Find where the given text appears and provide that cell's center as [X, Y] coordinate. 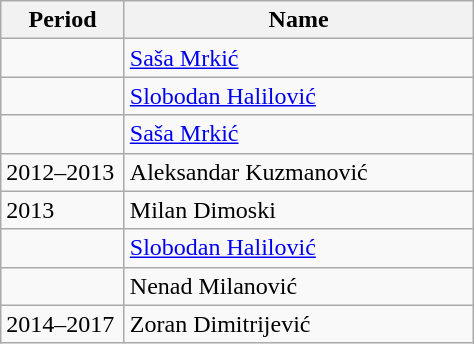
Zoran Dimitrijević [298, 324]
2013 [63, 210]
Name [298, 20]
Nenad Milanović [298, 286]
Milan Dimoski [298, 210]
Aleksandar Kuzmanović [298, 172]
2014–2017 [63, 324]
2012–2013 [63, 172]
Period [63, 20]
